Return the [x, y] coordinate for the center point of the cell that contains the specified text.  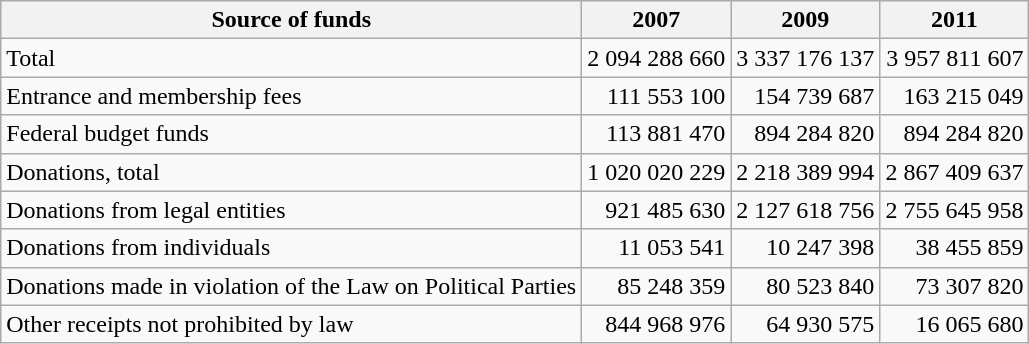
Entrance and membership fees [292, 96]
921 485 630 [656, 210]
11 053 541 [656, 248]
2 127 618 756 [806, 210]
73 307 820 [954, 286]
154 739 687 [806, 96]
111 553 100 [656, 96]
3 957 811 607 [954, 58]
2 755 645 958 [954, 210]
163 215 049 [954, 96]
113 881 470 [656, 134]
16 065 680 [954, 324]
2011 [954, 20]
1 020 020 229 [656, 172]
64 930 575 [806, 324]
2 218 389 994 [806, 172]
10 247 398 [806, 248]
Other receipts not prohibited by law [292, 324]
2 867 409 637 [954, 172]
Total [292, 58]
3 337 176 137 [806, 58]
85 248 359 [656, 286]
Donations from individuals [292, 248]
2 094 288 660 [656, 58]
80 523 840 [806, 286]
Source of funds [292, 20]
38 455 859 [954, 248]
Donations made in violation of the Law on Political Parties [292, 286]
2007 [656, 20]
Federal budget funds [292, 134]
2009 [806, 20]
Donations, total [292, 172]
844 968 976 [656, 324]
Donations from legal entities [292, 210]
